Search for the cell housing the specified text and yield its [X, Y] center coordinate. 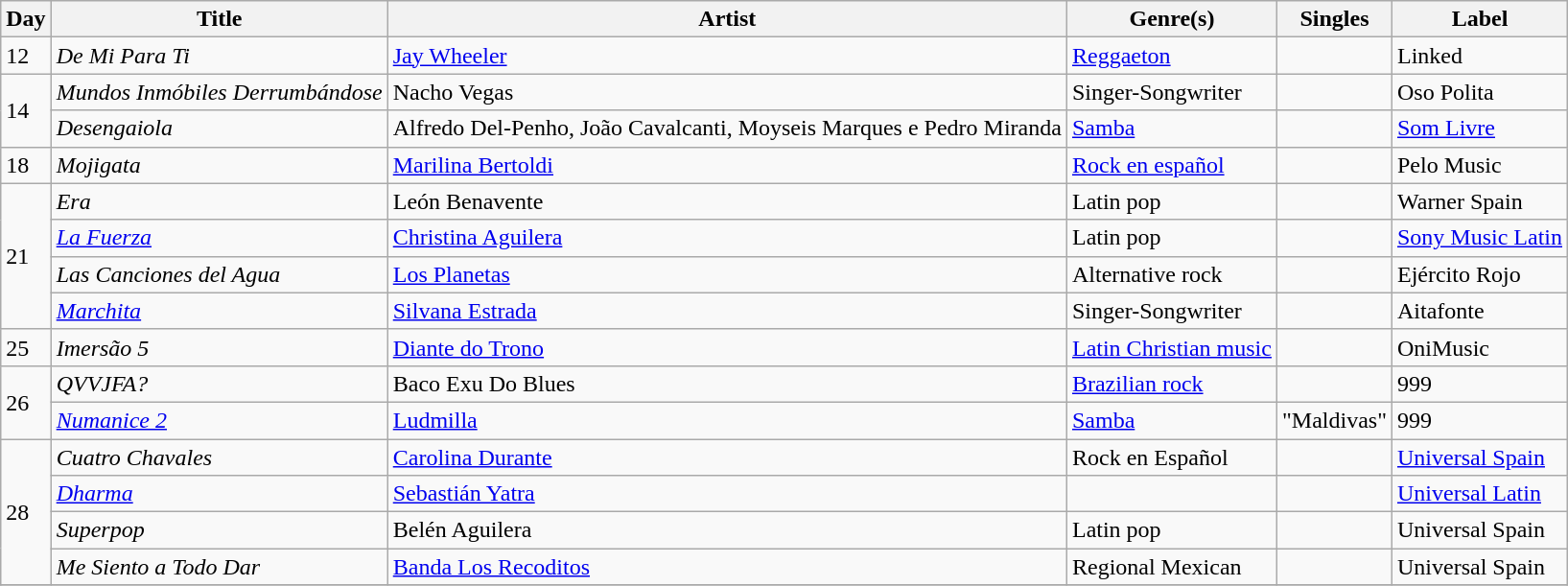
Genre(s) [1172, 19]
Som Livre [1479, 129]
Baco Exu Do Blues [727, 384]
Mundos Inmóbiles Derrumbándose [219, 92]
Brazilian rock [1172, 384]
Sebastián Yatra [727, 494]
Diante do Trono [727, 347]
Label [1479, 19]
Cuatro Chavales [219, 457]
21 [26, 256]
Christina Aguilera [727, 238]
Singles [1334, 19]
Universal Latin [1479, 494]
Day [26, 19]
Pelo Music [1479, 165]
Imersão 5 [219, 347]
Artist [727, 19]
Rock en Español [1172, 457]
Carolina Durante [727, 457]
Reggaeton [1172, 56]
QVVJFA? [219, 384]
Title [219, 19]
14 [26, 110]
Mojigata [219, 165]
Latin Christian music [1172, 347]
Superpop [219, 530]
Marchita [219, 311]
Alternative rock [1172, 274]
Regional Mexican [1172, 567]
28 [26, 512]
12 [26, 56]
León Benavente [727, 201]
Silvana Estrada [727, 311]
25 [26, 347]
Alfredo Del-Penho, João Cavalcanti, Moyseis Marques e Pedro Miranda [727, 129]
Aitafonte [1479, 311]
OniMusic [1479, 347]
Banda Los Recoditos [727, 567]
Era [219, 201]
Me Siento a Todo Dar [219, 567]
Las Canciones del Agua [219, 274]
Oso Polita [1479, 92]
De Mi Para Ti [219, 56]
Ludmilla [727, 420]
Marilina Bertoldi [727, 165]
Rock en español [1172, 165]
18 [26, 165]
Sony Music Latin [1479, 238]
Numanice 2 [219, 420]
Los Planetas [727, 274]
La Fuerza [219, 238]
Dharma [219, 494]
Linked [1479, 56]
Jay Wheeler [727, 56]
Nacho Vegas [727, 92]
Belén Aguilera [727, 530]
Ejército Rojo [1479, 274]
Warner Spain [1479, 201]
"Maldivas" [1334, 420]
Desengaiola [219, 129]
26 [26, 402]
